Capture the cell that displays the provided text and extract its [X, Y] central coordinate. 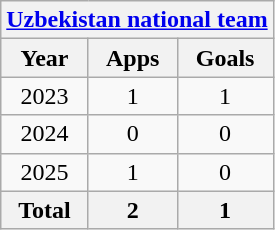
2025 [45, 172]
2024 [45, 134]
Total [45, 210]
Uzbekistan national team [137, 20]
2 [132, 210]
Year [45, 58]
Apps [132, 58]
2023 [45, 96]
Goals [225, 58]
